Scan for the cell matching the given text and deliver its [X, Y] coordinate at center. 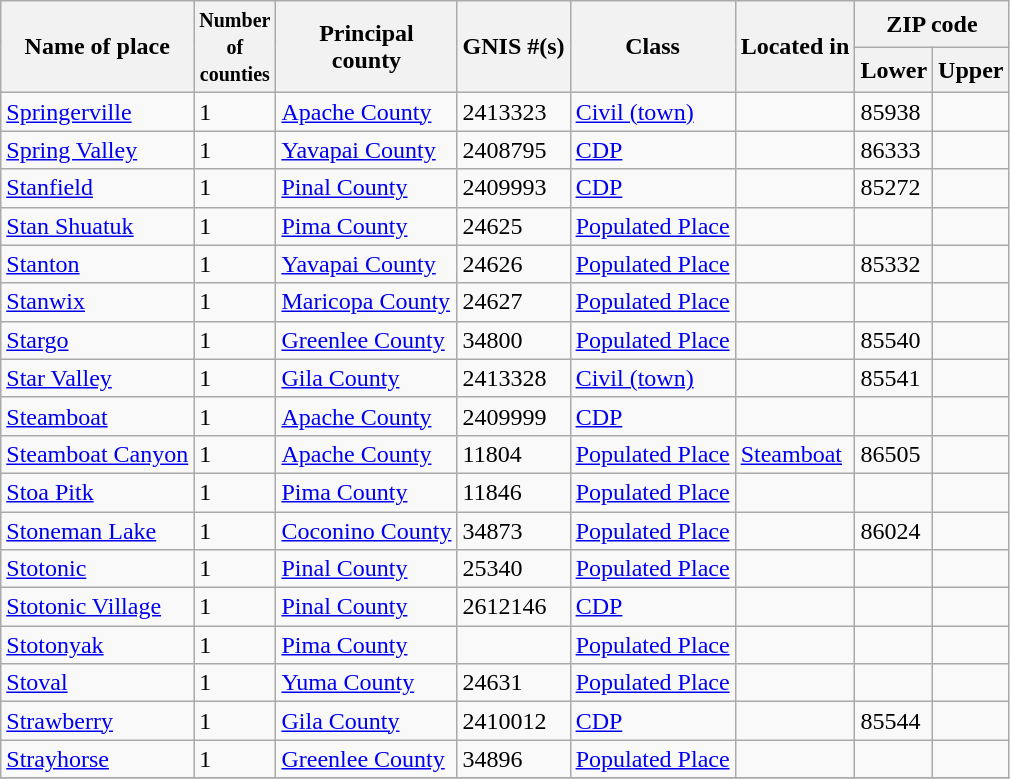
Strayhorse [98, 759]
24625 [514, 226]
11846 [514, 492]
Stargo [98, 340]
Stotonic Village [98, 607]
Stoa Pitk [98, 492]
86024 [894, 531]
85332 [894, 264]
85541 [894, 378]
Steamboat Canyon [98, 454]
24627 [514, 302]
Number ofcounties [235, 47]
34800 [514, 340]
2413328 [514, 378]
Principal county [366, 47]
34873 [514, 531]
Stanfield [98, 188]
34896 [514, 759]
11804 [514, 454]
24631 [514, 683]
Stotonic [98, 569]
2410012 [514, 721]
Stoneman Lake [98, 531]
25340 [514, 569]
2413323 [514, 112]
Strawberry [98, 721]
Class [652, 47]
GNIS #(s) [514, 47]
Upper [971, 70]
Stanwix [98, 302]
85544 [894, 721]
85938 [894, 112]
Coconino County [366, 531]
Stoval [98, 683]
Stan Shuatuk [98, 226]
2409999 [514, 416]
2408795 [514, 150]
Springerville [98, 112]
85540 [894, 340]
Yuma County [366, 683]
85272 [894, 188]
Lower [894, 70]
2409993 [514, 188]
86505 [894, 454]
Spring Valley [98, 150]
86333 [894, 150]
Located in [795, 47]
Maricopa County [366, 302]
2612146 [514, 607]
Name of place [98, 47]
ZIP code [932, 24]
Star Valley [98, 378]
24626 [514, 264]
Stanton [98, 264]
Stotonyak [98, 645]
